Determine the [x, y] coordinate at the center of the cell enclosing the given text.  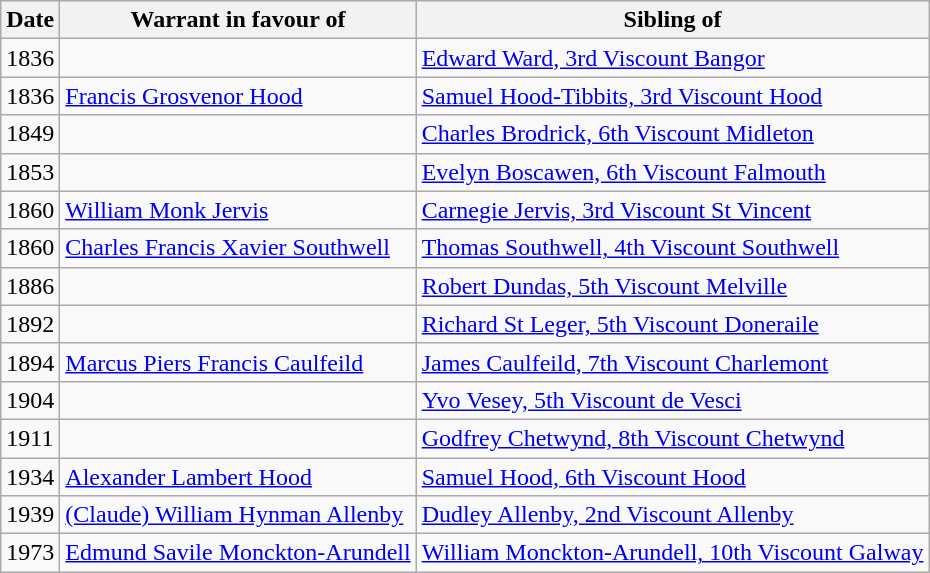
Alexander Lambert Hood [238, 477]
William Monckton-Arundell, 10th Viscount Galway [672, 553]
Richard St Leger, 5th Viscount Doneraile [672, 324]
1849 [30, 134]
1894 [30, 362]
(Claude) William Hynman Allenby [238, 515]
Edmund Savile Monckton-Arundell [238, 553]
1934 [30, 477]
Carnegie Jervis, 3rd Viscount St Vincent [672, 210]
James Caulfeild, 7th Viscount Charlemont [672, 362]
Yvo Vesey, 5th Viscount de Vesci [672, 400]
Charles Brodrick, 6th Viscount Midleton [672, 134]
1853 [30, 172]
Godfrey Chetwynd, 8th Viscount Chetwynd [672, 438]
Warrant in favour of [238, 20]
1886 [30, 286]
Edward Ward, 3rd Viscount Bangor [672, 58]
Marcus Piers Francis Caulfeild [238, 362]
Francis Grosvenor Hood [238, 96]
1892 [30, 324]
1911 [30, 438]
Charles Francis Xavier Southwell [238, 248]
Robert Dundas, 5th Viscount Melville [672, 286]
Samuel Hood-Tibbits, 3rd Viscount Hood [672, 96]
William Monk Jervis [238, 210]
1939 [30, 515]
Samuel Hood, 6th Viscount Hood [672, 477]
Thomas Southwell, 4th Viscount Southwell [672, 248]
Date [30, 20]
1973 [30, 553]
1904 [30, 400]
Evelyn Boscawen, 6th Viscount Falmouth [672, 172]
Dudley Allenby, 2nd Viscount Allenby [672, 515]
Sibling of [672, 20]
